Determine the (X, Y) coordinate at the center of the cell enclosing the given text.  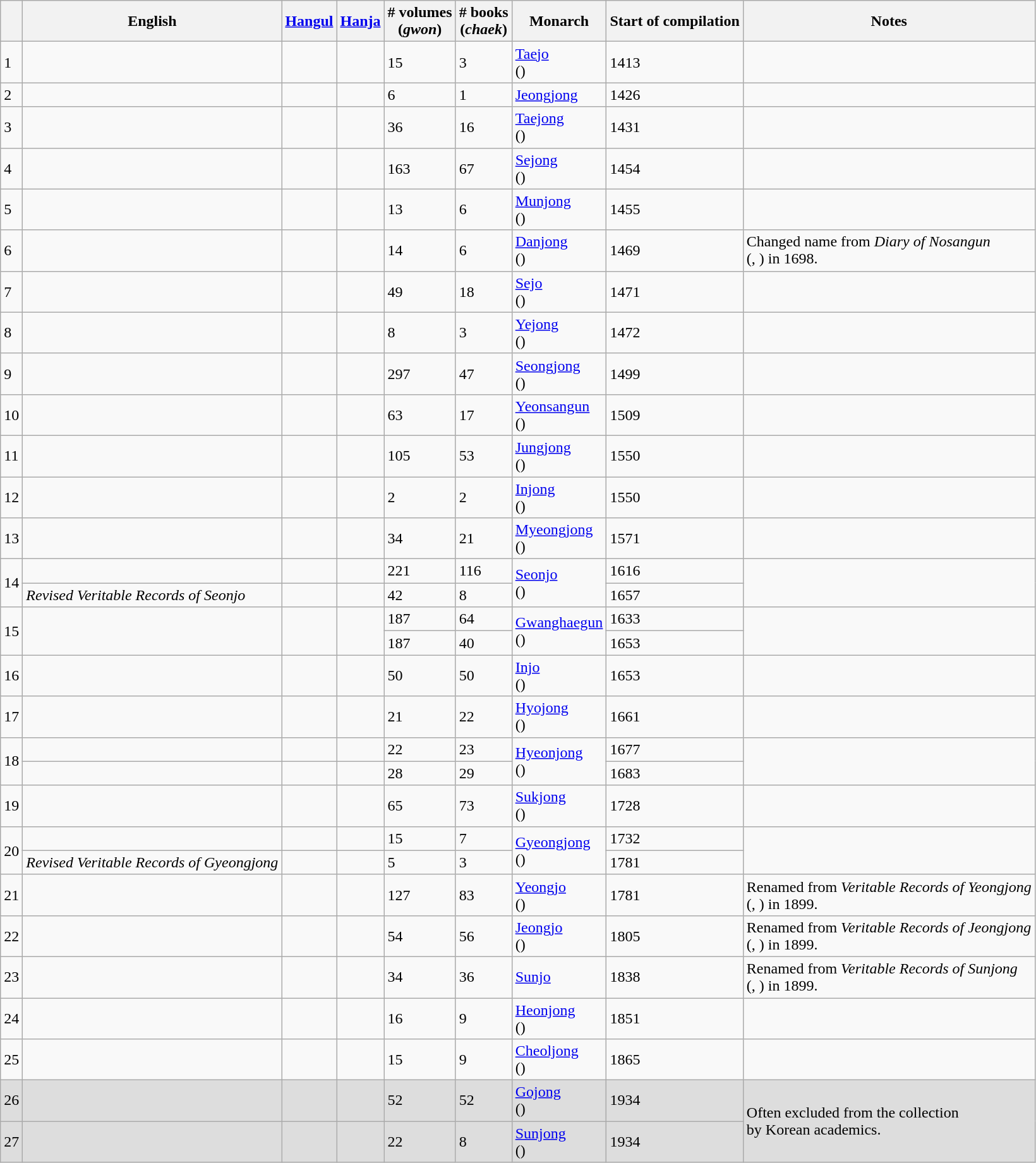
Hanja (360, 21)
Renamed from Veritable Records of Jeongjong (, ) in 1899. (889, 936)
Myeongjong() (559, 538)
40 (484, 643)
Monarch (559, 21)
221 (419, 571)
1472 (675, 332)
Renamed from Veritable Records of Sunjong (, ) in 1899. (889, 977)
49 (419, 292)
Hangul (310, 21)
Munjong() (559, 210)
24 (11, 1018)
Jeongjong (559, 95)
Jeongjo() (559, 936)
Seongjong() (559, 374)
1683 (675, 773)
Danjong() (559, 250)
Taejong() (559, 128)
Notes (889, 21)
65 (419, 806)
Gwanghaegun() (559, 631)
1728 (675, 806)
297 (419, 374)
20 (11, 850)
73 (484, 806)
Heonjong() (559, 1018)
Taejo() (559, 62)
Cheoljong() (559, 1060)
116 (484, 571)
1838 (675, 977)
1805 (675, 936)
Revised Veritable Records of Seonjo (152, 595)
53 (484, 456)
Revised Veritable Records of Gyeongjong (152, 862)
1454 (675, 168)
105 (419, 456)
Sukjong() (559, 806)
163 (419, 168)
Sejo() (559, 292)
1677 (675, 749)
25 (11, 1060)
1499 (675, 374)
1571 (675, 538)
11 (11, 456)
28 (419, 773)
42 (419, 595)
1865 (675, 1060)
56 (484, 936)
Gyeongjong() (559, 850)
1851 (675, 1018)
1509 (675, 414)
64 (484, 619)
# books(chaek) (484, 21)
4 (11, 168)
Yejong() (559, 332)
27 (11, 1142)
54 (419, 936)
1455 (675, 210)
Sejong() (559, 168)
Sunjong() (559, 1142)
1471 (675, 292)
Hyeonjong() (559, 761)
Hyojong() (559, 716)
67 (484, 168)
63 (419, 414)
1732 (675, 838)
Renamed from Veritable Records of Yeongjong (, ) in 1899. (889, 895)
# volumes(gwon) (419, 21)
English (152, 21)
26 (11, 1100)
1657 (675, 595)
127 (419, 895)
1413 (675, 62)
10 (11, 414)
47 (484, 374)
Often excluded from the collection by Korean academics. (889, 1121)
83 (484, 895)
12 (11, 497)
1633 (675, 619)
Changed name from Diary of Nosangun (, ) in 1698. (889, 250)
1469 (675, 250)
1616 (675, 571)
Yeonsangun() (559, 414)
1426 (675, 95)
Injo() (559, 676)
Injong() (559, 497)
Gojong() (559, 1100)
Jungjong() (559, 456)
19 (11, 806)
Sunjo (559, 977)
Yeongjo() (559, 895)
29 (484, 773)
1431 (675, 128)
1661 (675, 716)
Seonjo() (559, 583)
Start of compilation (675, 21)
